Locate the cell with the specified text and output its (x, y) center coordinate. 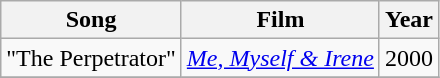
Year (408, 20)
Song (92, 20)
2000 (408, 58)
"The Perpetrator" (92, 58)
Film (280, 20)
Me, Myself & Irene (280, 58)
